Determine the (x, y) coordinate at the center of the cell enclosing the given text.  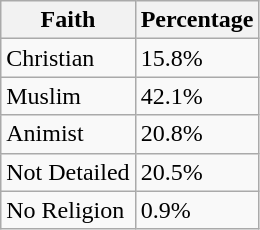
20.8% (197, 134)
Not Detailed (68, 172)
Muslim (68, 96)
Christian (68, 58)
Animist (68, 134)
Faith (68, 20)
15.8% (197, 58)
42.1% (197, 96)
20.5% (197, 172)
No Religion (68, 210)
0.9% (197, 210)
Percentage (197, 20)
